Output the (X, Y) coordinate of the center of the cell containing the given text.  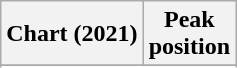
Peakposition (189, 34)
Chart (2021) (72, 34)
